Capture the cell that displays the provided text and extract its (X, Y) central coordinate. 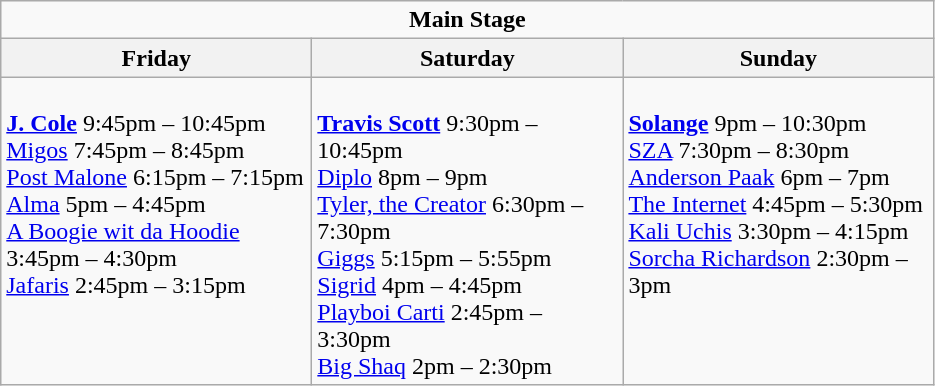
Saturday (468, 58)
Sunday (778, 58)
Friday (156, 58)
Main Stage (468, 20)
